From the cell containing the given text, extract its center point as [X, Y] coordinate. 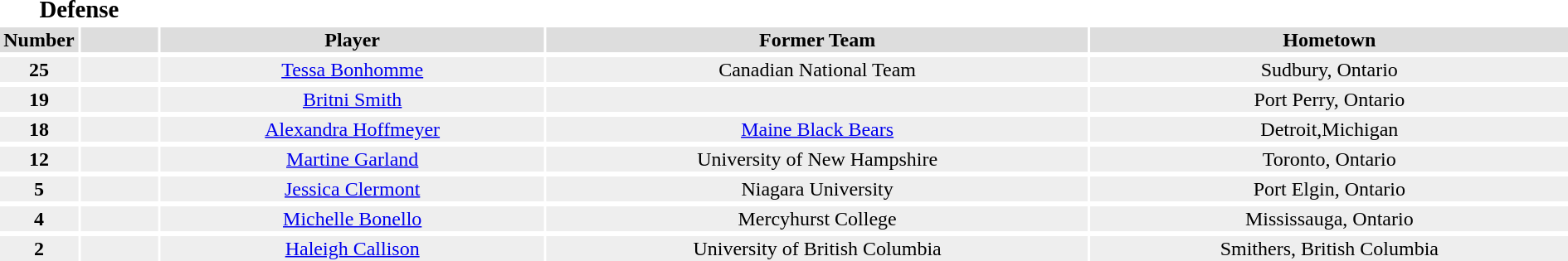
Maine Black Bears [818, 129]
Hometown [1329, 40]
Jessica Clermont [353, 189]
25 [39, 70]
Canadian National Team [818, 70]
4 [39, 219]
Haleigh Callison [353, 249]
Mississauga, Ontario [1329, 219]
19 [39, 99]
Michelle Bonello [353, 219]
Sudbury, Ontario [1329, 70]
Player [353, 40]
Niagara University [818, 189]
University of British Columbia [818, 249]
12 [39, 159]
University of New Hampshire [818, 159]
Martine Garland [353, 159]
Tessa Bonhomme [353, 70]
Port Elgin, Ontario [1329, 189]
18 [39, 129]
Number [39, 40]
5 [39, 189]
Port Perry, Ontario [1329, 99]
Smithers, British Columbia [1329, 249]
2 [39, 249]
Britni Smith [353, 99]
Former Team [818, 40]
Mercyhurst College [818, 219]
Alexandra Hoffmeyer [353, 129]
Toronto, Ontario [1329, 159]
Detroit,Michigan [1329, 129]
